From the cell containing the given text, extract its center point as (X, Y) coordinate. 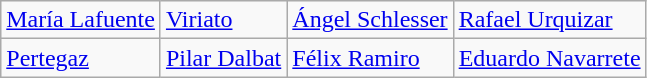
Rafael Urquizar (550, 20)
Félix Ramiro (370, 58)
Ángel Schlesser (370, 20)
Viriato (223, 20)
Pilar Dalbat (223, 58)
Pertegaz (81, 58)
Eduardo Navarrete (550, 58)
María Lafuente (81, 20)
